Pinpoint the cell where the given text exists, returning its [X, Y] midpoint coordinate. 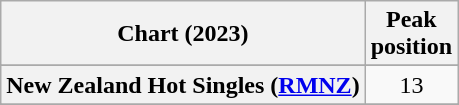
Chart (2023) [183, 34]
Peakposition [411, 34]
13 [411, 85]
New Zealand Hot Singles (RMNZ) [183, 85]
